Return the [X, Y] coordinate for the center point of the cell that contains the specified text.  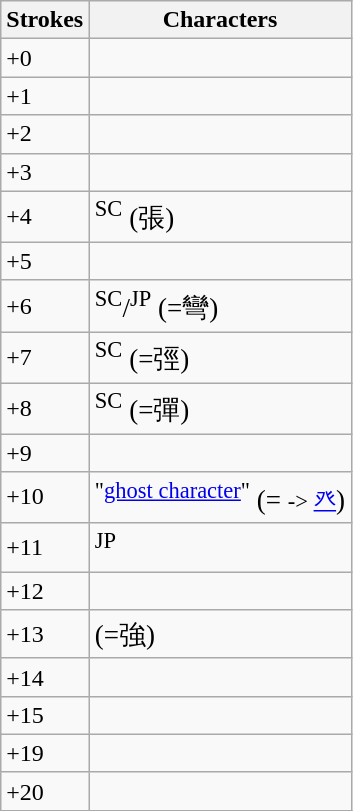
+15 [45, 715]
+10 [45, 497]
SC/JP (=彎) [220, 306]
+11 [45, 547]
+4 [45, 216]
+1 [45, 96]
JP [220, 547]
SC (=弳) [220, 358]
+8 [45, 408]
+12 [45, 591]
+5 [45, 261]
+3 [45, 172]
+20 [45, 791]
+7 [45, 358]
+6 [45, 306]
+14 [45, 677]
"ghost character" (= -> 癶) [220, 497]
Strokes [45, 20]
Characters [220, 20]
+0 [45, 58]
+9 [45, 453]
+2 [45, 134]
+13 [45, 634]
(=強) [220, 634]
SC (=彈) [220, 408]
+19 [45, 753]
SC (張) [220, 216]
